For the text-containing cell, return its midpoint in (X, Y) coordinate format. 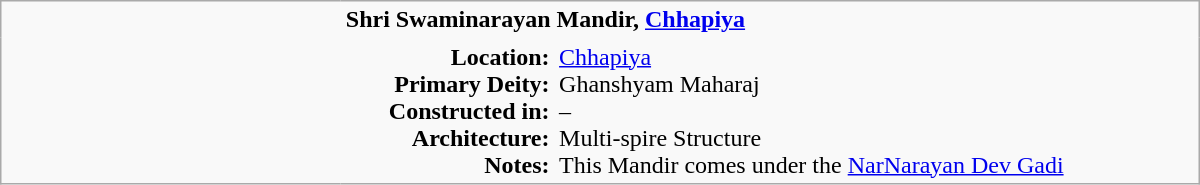
Location:Primary Deity:Constructed in:Architecture:Notes: (448, 110)
Shri Swaminarayan Mandir, Chhapiya (770, 20)
Chhapiya Ghanshyam Maharaj – Multi-spire Structure This Mandir comes under the NarNarayan Dev Gadi (876, 110)
